Return (x, y) of the center of cell containing provided text 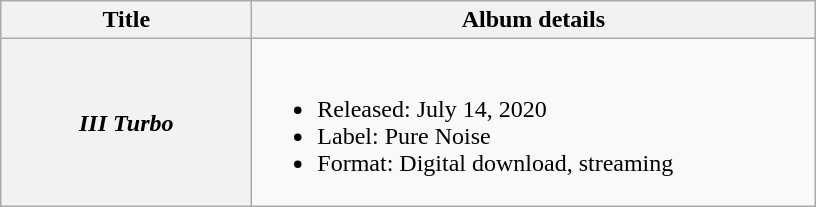
Title (126, 20)
Album details (534, 20)
III Turbo (126, 122)
Released: July 14, 2020Label: Pure NoiseFormat: Digital download, streaming (534, 122)
